Search for the cell housing the specified text and yield its [x, y] center coordinate. 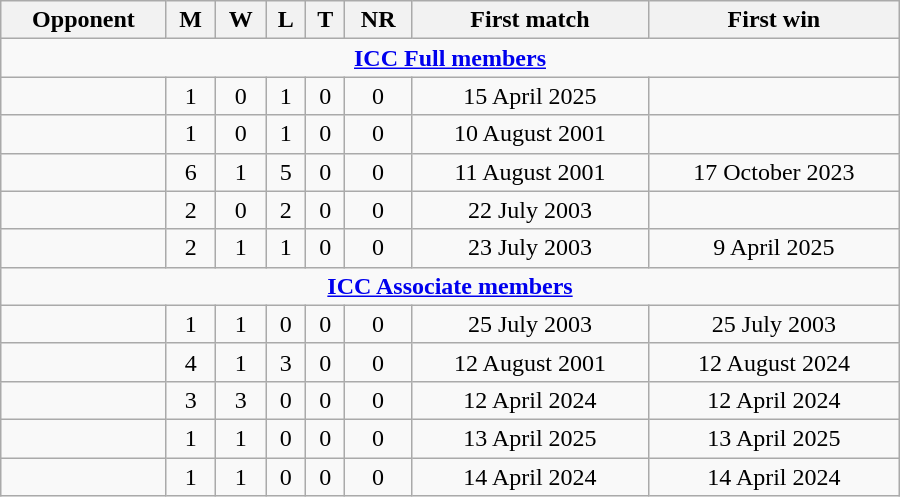
22 July 2003 [530, 210]
12 August 2024 [774, 362]
L [286, 20]
ICC Full members [450, 58]
First win [774, 20]
17 October 2023 [774, 172]
12 August 2001 [530, 362]
15 April 2025 [530, 96]
5 [286, 172]
4 [190, 362]
Opponent [84, 20]
6 [190, 172]
W [240, 20]
23 July 2003 [530, 248]
10 August 2001 [530, 134]
9 April 2025 [774, 248]
11 August 2001 [530, 172]
NR [378, 20]
T [326, 20]
ICC Associate members [450, 286]
First match [530, 20]
M [190, 20]
